Output the [x, y] coordinate of the center of the cell containing the given text.  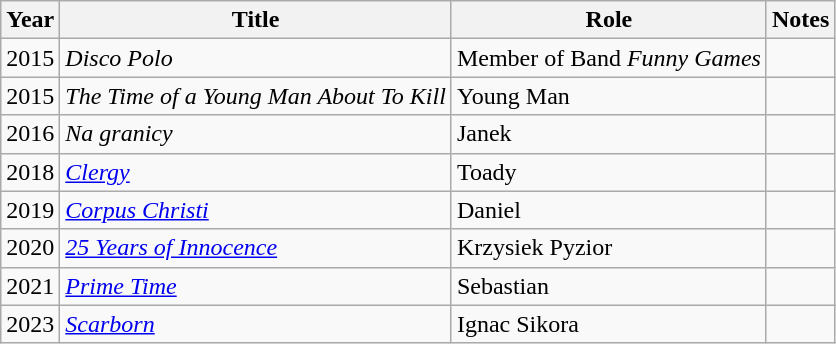
Prime Time [256, 286]
Scarborn [256, 324]
Sebastian [608, 286]
Year [30, 20]
Role [608, 20]
Clergy [256, 172]
2016 [30, 134]
Daniel [608, 210]
2019 [30, 210]
2020 [30, 248]
Janek [608, 134]
Disco Polo [256, 58]
2021 [30, 286]
Title [256, 20]
2018 [30, 172]
2023 [30, 324]
Na granicy [256, 134]
Member of Band Funny Games [608, 58]
Toady [608, 172]
The Time of a Young Man About To Kill [256, 96]
Corpus Christi [256, 210]
Notes [800, 20]
Ignac Sikora [608, 324]
Krzysiek Pyzior [608, 248]
Young Man [608, 96]
25 Years of Innocence [256, 248]
